Identify which cell holds the provided text, then report its [x, y] central coordinate. 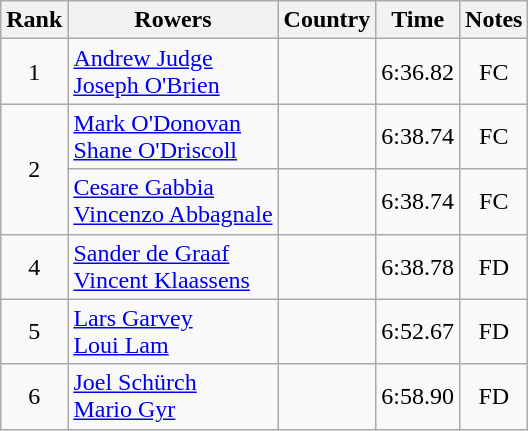
Mark O'DonovanShane O'Driscoll [173, 136]
Lars GarveyLoui Lam [173, 332]
Notes [494, 20]
1 [34, 72]
Cesare GabbiaVincenzo Abbagnale [173, 202]
Joel SchürchMario Gyr [173, 396]
6:58.90 [418, 396]
6 [34, 396]
6:38.78 [418, 266]
4 [34, 266]
Time [418, 20]
2 [34, 169]
Andrew JudgeJoseph O'Brien [173, 72]
6:52.67 [418, 332]
Sander de GraafVincent Klaassens [173, 266]
Rank [34, 20]
Country [327, 20]
5 [34, 332]
Rowers [173, 20]
6:36.82 [418, 72]
